Determine the [X, Y] coordinate at the center of the cell enclosing the given text.  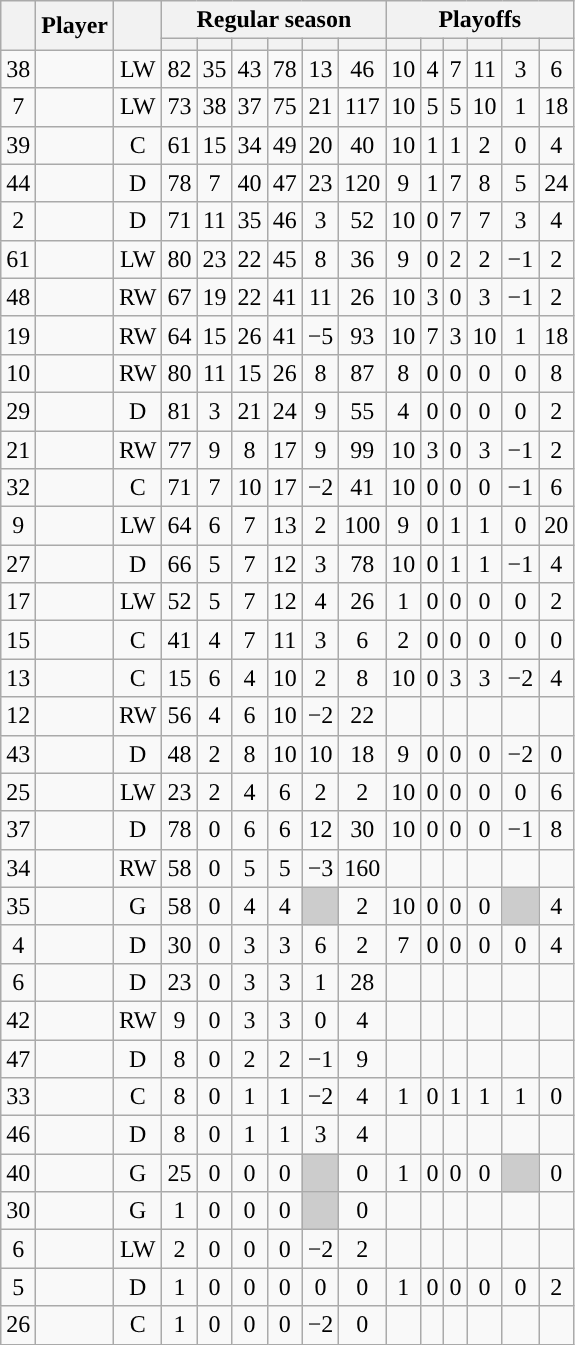
117 [362, 107]
36 [362, 259]
82 [180, 69]
73 [180, 107]
42 [18, 1020]
77 [180, 449]
93 [362, 335]
67 [180, 297]
Player [75, 26]
33 [18, 1097]
120 [362, 183]
28 [362, 982]
49 [284, 145]
Regular season [274, 20]
29 [18, 411]
160 [362, 868]
99 [362, 449]
87 [362, 373]
−3 [320, 868]
−5 [320, 335]
Playoffs [480, 20]
81 [180, 411]
66 [180, 564]
27 [18, 564]
44 [18, 183]
56 [180, 716]
45 [284, 259]
55 [362, 411]
75 [284, 107]
100 [362, 526]
39 [18, 145]
32 [18, 488]
